Provide the (x, y) coordinate of the cell's center where the given text is located.  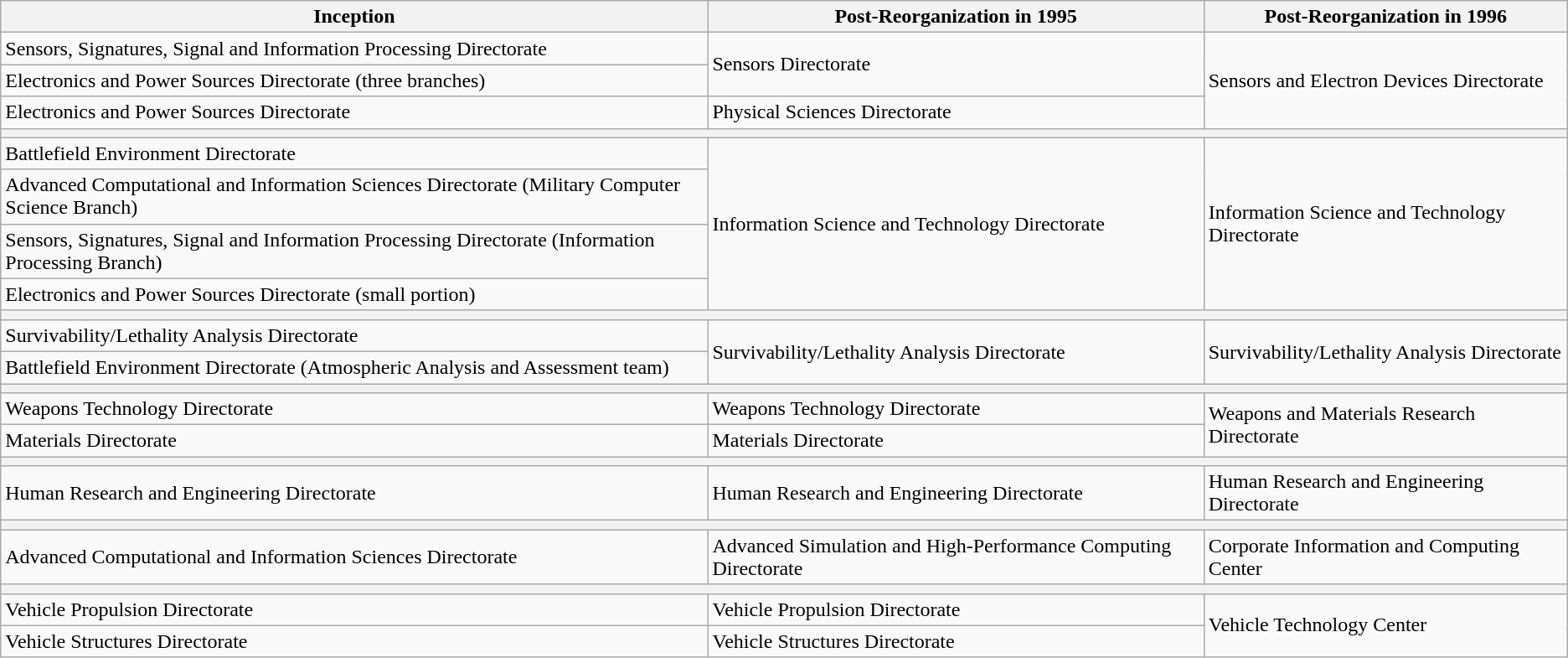
Electronics and Power Sources Directorate (354, 112)
Corporate Information and Computing Center (1385, 557)
Physical Sciences Directorate (956, 112)
Weapons and Materials Research Directorate (1385, 425)
Vehicle Technology Center (1385, 625)
Post-Reorganization in 1995 (956, 17)
Advanced Simulation and High-Performance Computing Directorate (956, 557)
Sensors and Electron Devices Directorate (1385, 80)
Battlefield Environment Directorate (354, 153)
Electronics and Power Sources Directorate (small portion) (354, 294)
Advanced Computational and Information Sciences Directorate (Military Computer Science Branch) (354, 196)
Sensors, Signatures, Signal and Information Processing Directorate (354, 49)
Advanced Computational and Information Sciences Directorate (354, 557)
Electronics and Power Sources Directorate (three branches) (354, 80)
Battlefield Environment Directorate (Atmospheric Analysis and Assessment team) (354, 367)
Inception (354, 17)
Sensors, Signatures, Signal and Information Processing Directorate (Information Processing Branch) (354, 251)
Post-Reorganization in 1996 (1385, 17)
Sensors Directorate (956, 65)
